For the text-containing cell, return its midpoint in (x, y) coordinate format. 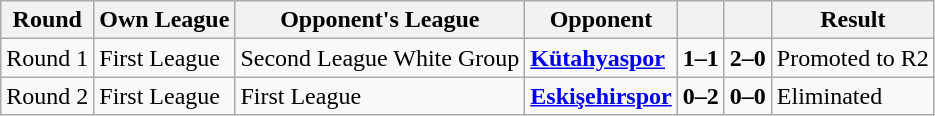
Second League White Group (380, 58)
Result (852, 20)
Kütahyaspor (601, 58)
Eliminated (852, 96)
Opponent (601, 20)
Round 1 (48, 58)
Opponent's League (380, 20)
1–1 (700, 58)
Promoted to R2 (852, 58)
Round 2 (48, 96)
Round (48, 20)
Own League (164, 20)
0–0 (748, 96)
0–2 (700, 96)
2–0 (748, 58)
Eskişehirspor (601, 96)
